Search for the cell housing the specified text and yield its (X, Y) center coordinate. 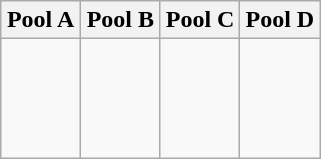
Pool A (41, 20)
Pool C (200, 20)
Pool D (280, 20)
Pool B (120, 20)
